Output the [X, Y] coordinate of the center of the cell containing the given text.  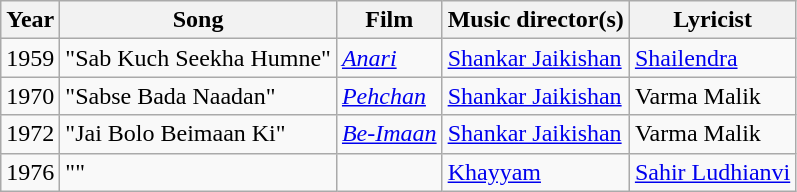
Khayyam [536, 172]
1976 [30, 172]
"Jai Bolo Beimaan Ki" [198, 134]
Be-Imaan [389, 134]
Lyricist [712, 20]
1970 [30, 96]
Song [198, 20]
Film [389, 20]
"Sab Kuch Seekha Humne" [198, 58]
"" [198, 172]
Year [30, 20]
Anari [389, 58]
Sahir Ludhianvi [712, 172]
1959 [30, 58]
Music director(s) [536, 20]
1972 [30, 134]
Shailendra [712, 58]
"Sabse Bada Naadan" [198, 96]
Pehchan [389, 96]
